Output the (x, y) coordinate of the center of the cell containing the given text.  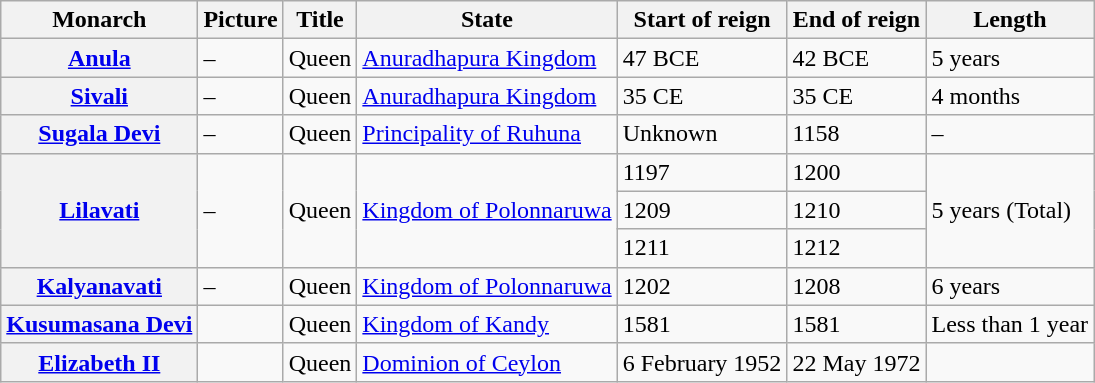
4 months (1010, 96)
Less than 1 year (1010, 324)
Elizabeth II (100, 362)
End of reign (856, 20)
Unknown (702, 134)
Picture (240, 20)
Kalyanavati (100, 286)
1158 (856, 134)
5 years (Total) (1010, 210)
1208 (856, 286)
Monarch (100, 20)
42 BCE (856, 58)
47 BCE (702, 58)
6 years (1010, 286)
Sivali (100, 96)
Principality of Ruhuna (487, 134)
1209 (702, 210)
1210 (856, 210)
1200 (856, 172)
Kusumasana Devi (100, 324)
6 February 1952 (702, 362)
5 years (1010, 58)
1212 (856, 248)
Lilavati (100, 210)
Title (320, 20)
1197 (702, 172)
1211 (702, 248)
State (487, 20)
Dominion of Ceylon (487, 362)
22 May 1972 (856, 362)
Sugala Devi (100, 134)
Anula (100, 58)
Length (1010, 20)
1202 (702, 286)
Kingdom of Kandy (487, 324)
Start of reign (702, 20)
